Pinpoint the cell where the given text exists, returning its (x, y) midpoint coordinate. 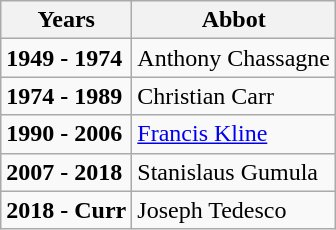
Christian Carr (234, 96)
Stanislaus Gumula (234, 172)
Francis Kline (234, 134)
1974 - 1989 (66, 96)
2018 - Curr (66, 210)
Anthony Chassagne (234, 58)
Years (66, 20)
Abbot (234, 20)
2007 - 2018 (66, 172)
1949 - 1974 (66, 58)
1990 - 2006 (66, 134)
Joseph Tedesco (234, 210)
